Determine the (X, Y) coordinate at the center of the cell enclosing the given text.  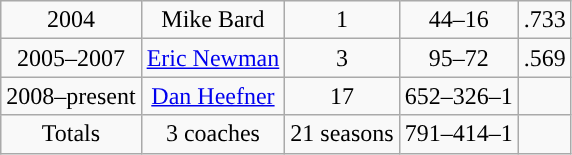
Dan Heefner (213, 96)
3 coaches (213, 134)
791–414–1 (458, 134)
1 (342, 20)
44–16 (458, 20)
21 seasons (342, 134)
652–326–1 (458, 96)
2004 (71, 20)
Totals (71, 134)
Eric Newman (213, 58)
95–72 (458, 58)
Mike Bard (213, 20)
17 (342, 96)
2005–2007 (71, 58)
.569 (544, 58)
3 (342, 58)
2008–present (71, 96)
.733 (544, 20)
